From the cell containing the given text, extract its center point as (X, Y) coordinate. 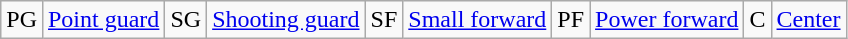
Center (808, 20)
Point guard (103, 20)
C (758, 20)
SG (186, 20)
SF (384, 20)
PF (571, 20)
PG (22, 20)
Small forward (478, 20)
Shooting guard (286, 20)
Power forward (667, 20)
